Pinpoint the cell where the given text exists, returning its [X, Y] midpoint coordinate. 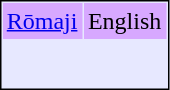
English [124, 21]
Rōmaji [42, 21]
